Locate the cell with the specified text and output its (x, y) center coordinate. 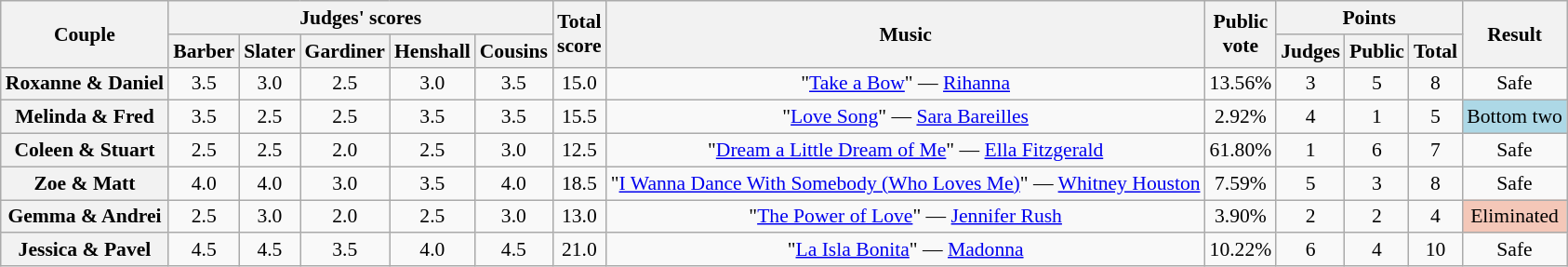
12.5 (579, 151)
Eliminated (1514, 217)
Result (1514, 33)
15.0 (579, 84)
"The Power of Love" — Jennifer Rush (906, 217)
10.22% (1241, 250)
13.56% (1241, 84)
"Dream a Little Dream of Me" — Ella Fitzgerald (906, 151)
Music (906, 33)
Cousins (513, 51)
21.0 (579, 250)
18.5 (579, 183)
"Love Song" — Sara Bareilles (906, 117)
Points (1369, 18)
7.59% (1241, 183)
Publicvote (1241, 33)
Barber (204, 51)
10 (1436, 250)
7 (1436, 151)
15.5 (579, 117)
Gemma & Andrei (85, 217)
"Take a Bow" — Rihanna (906, 84)
Slater (270, 51)
Public (1376, 51)
Bottom two (1514, 117)
"I Wanna Dance With Somebody (Who Loves Me)" — Whitney Houston (906, 183)
Henshall (432, 51)
Roxanne & Daniel (85, 84)
Melinda & Fred (85, 117)
61.80% (1241, 151)
Total (1436, 51)
Judges' scores (361, 18)
Jessica & Pavel (85, 250)
"La Isla Bonita" — Madonna (906, 250)
Totalscore (579, 33)
Zoe & Matt (85, 183)
Judges (1310, 51)
13.0 (579, 217)
Gardiner (345, 51)
Coleen & Stuart (85, 151)
3.90% (1241, 217)
2.92% (1241, 117)
Couple (85, 33)
